Pinpoint the cell where the given text exists, returning its [x, y] midpoint coordinate. 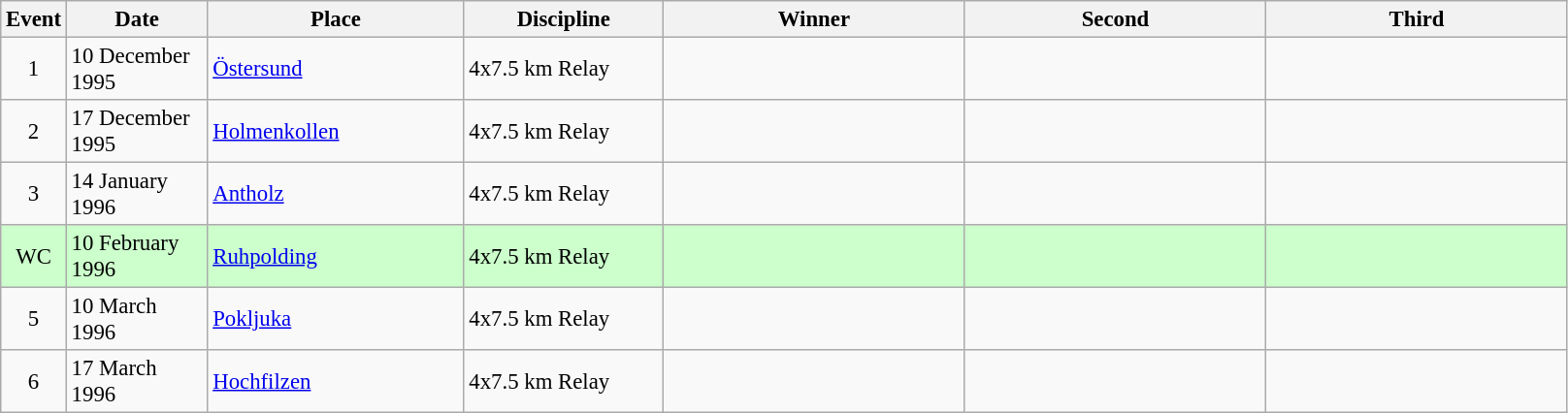
WC [34, 256]
Holmenkollen [336, 132]
Ruhpolding [336, 256]
Date [137, 19]
3 [34, 194]
Antholz [336, 194]
10 December 1995 [137, 70]
14 January 1996 [137, 194]
5 [34, 320]
Pokljuka [336, 320]
Östersund [336, 70]
Second [1116, 19]
Place [336, 19]
17 December 1995 [137, 132]
Discipline [564, 19]
1 [34, 70]
10 February 1996 [137, 256]
2 [34, 132]
10 March 1996 [137, 320]
Winner [815, 19]
Event [34, 19]
Third [1417, 19]
